From the cell containing the given text, extract its center point as [x, y] coordinate. 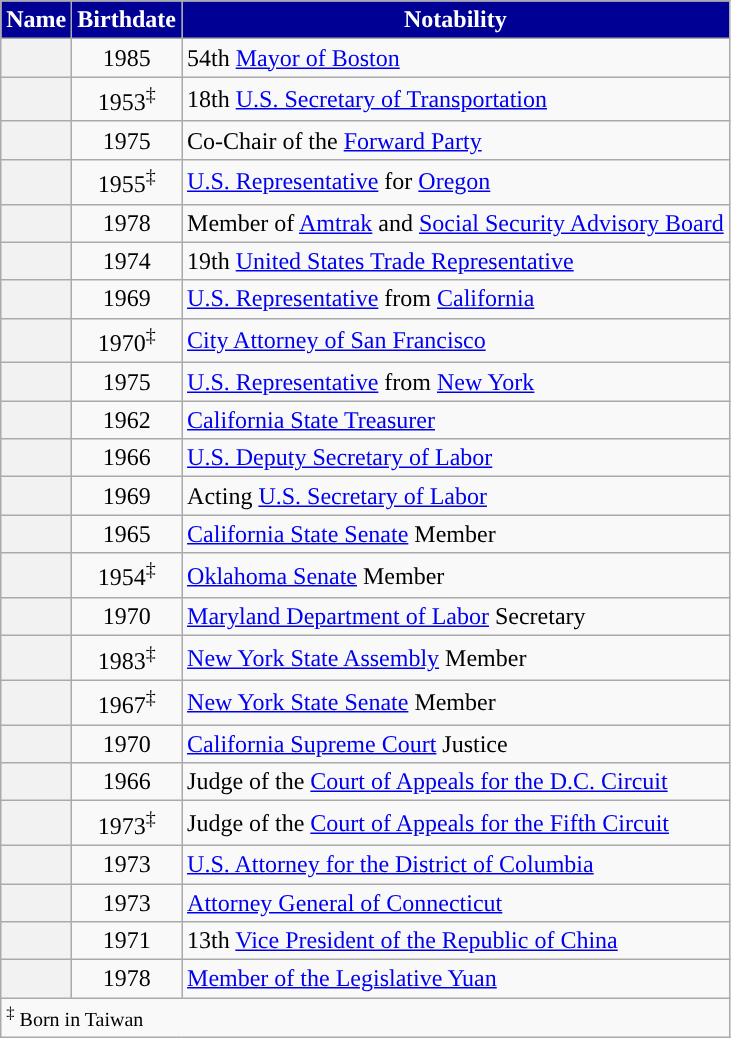
Attorney General of Connecticut [456, 903]
California State Senate Member [456, 534]
New York State Assembly Member [456, 658]
Judge of the Court of Appeals for the D.C. Circuit [456, 782]
1954‡ [127, 576]
54th Mayor of Boston [456, 58]
1962 [127, 420]
Birthdate [127, 20]
City Attorney of San Francisco [456, 340]
13th Vice President of the Republic of China [456, 941]
Member of the Legislative Yuan [456, 979]
1955‡ [127, 182]
‡ Born in Taiwan [365, 1018]
Notability [456, 20]
1973‡ [127, 824]
1965 [127, 534]
California State Treasurer [456, 420]
19th United States Trade Representative [456, 261]
U.S. Representative for Oregon [456, 182]
1971 [127, 941]
Member of Amtrak and Social Security Advisory Board [456, 223]
1974 [127, 261]
1970‡ [127, 340]
Acting U.S. Secretary of Labor [456, 496]
U.S. Representative from New York [456, 382]
U.S. Deputy Secretary of Labor [456, 458]
18th U.S. Secretary of Transportation [456, 100]
1985 [127, 58]
U.S. Attorney for the District of Columbia [456, 865]
California Supreme Court Justice [456, 744]
1967‡ [127, 702]
Co-Chair of the Forward Party [456, 140]
Judge of the Court of Appeals for the Fifth Circuit [456, 824]
Name [36, 20]
U.S. Representative from California [456, 299]
New York State Senate Member [456, 702]
1983‡ [127, 658]
Oklahoma Senate Member [456, 576]
1953‡ [127, 100]
Maryland Department of Labor Secretary [456, 617]
